Output the (X, Y) coordinate of the center of the cell containing the given text.  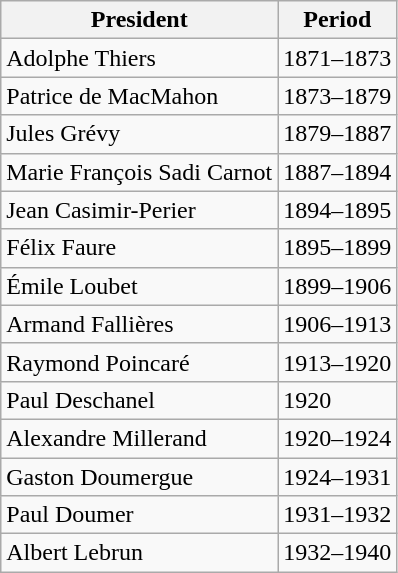
President (140, 20)
1924–1931 (338, 477)
Armand Fallières (140, 324)
Marie François Sadi Carnot (140, 172)
1920 (338, 400)
Period (338, 20)
Félix Faure (140, 248)
1871–1873 (338, 58)
Gaston Doumergue (140, 477)
1895–1899 (338, 248)
Paul Doumer (140, 515)
1913–1920 (338, 362)
1873–1879 (338, 96)
1899–1906 (338, 286)
1879–1887 (338, 134)
1931–1932 (338, 515)
Adolphe Thiers (140, 58)
1894–1895 (338, 210)
1906–1913 (338, 324)
Raymond Poincaré (140, 362)
Émile Loubet (140, 286)
Jean Casimir-Perier (140, 210)
Jules Grévy (140, 134)
Paul Deschanel (140, 400)
Alexandre Millerand (140, 438)
1932–1940 (338, 553)
1887–1894 (338, 172)
1920–1924 (338, 438)
Albert Lebrun (140, 553)
Patrice de MacMahon (140, 96)
